Find where the given text appears and provide that cell's center as (x, y) coordinate. 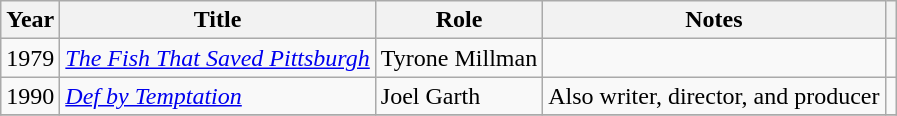
The Fish That Saved Pittsburgh (218, 58)
1979 (30, 58)
1990 (30, 96)
Also writer, director, and producer (714, 96)
Role (458, 20)
Year (30, 20)
Def by Temptation (218, 96)
Joel Garth (458, 96)
Title (218, 20)
Tyrone Millman (458, 58)
Notes (714, 20)
